Return (x, y) of the center of cell containing provided text 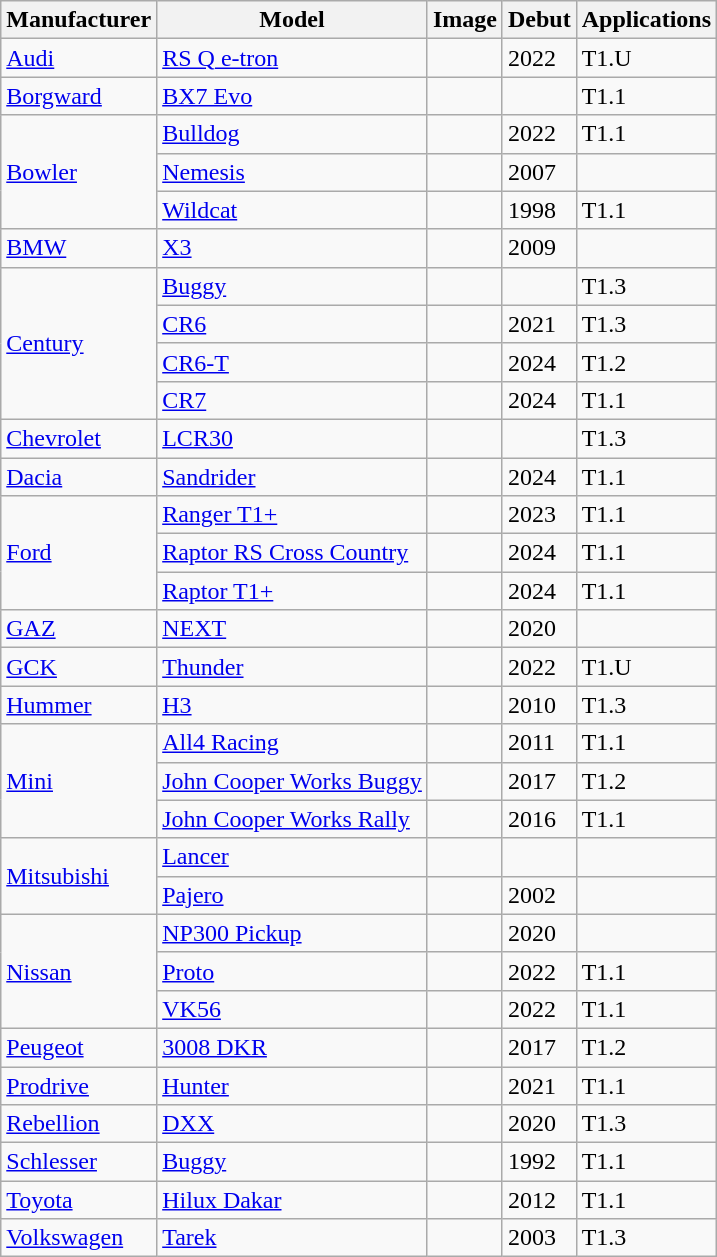
Ford (79, 553)
2016 (539, 819)
Borgward (79, 96)
Applications (646, 20)
VK56 (292, 1009)
3008 DKR (292, 1047)
NEXT (292, 629)
Hummer (79, 705)
NP300 Pickup (292, 933)
CR6 (292, 324)
Prodrive (79, 1085)
Model (292, 20)
Pajero (292, 895)
2003 (539, 1238)
Toyota (79, 1200)
CR7 (292, 400)
Rebellion (79, 1124)
2023 (539, 515)
Chevrolet (79, 438)
2010 (539, 705)
Manufacturer (79, 20)
All4 Racing (292, 743)
Debut (539, 20)
2002 (539, 895)
Raptor T1+ (292, 591)
Sandrider (292, 477)
Mitsubishi (79, 876)
Audi (79, 58)
Thunder (292, 667)
John Cooper Works Rally (292, 819)
Nissan (79, 971)
RS Q e-tron (292, 58)
2011 (539, 743)
CR6-T (292, 362)
Tarek (292, 1238)
Peugeot (79, 1047)
2012 (539, 1200)
Bulldog (292, 134)
John Cooper Works Buggy (292, 781)
2009 (539, 248)
X3 (292, 248)
Volkswagen (79, 1238)
GCK (79, 667)
Wildcat (292, 210)
GAZ (79, 629)
BMW (79, 248)
Image (464, 20)
DXX (292, 1124)
Dacia (79, 477)
Bowler (79, 172)
Century (79, 343)
H3 (292, 705)
1992 (539, 1162)
Ranger T1+ (292, 515)
BX7 Evo (292, 96)
Schlesser (79, 1162)
Proto (292, 971)
Lancer (292, 857)
Raptor RS Cross Country (292, 553)
Nemesis (292, 172)
Hunter (292, 1085)
2007 (539, 172)
LCR30 (292, 438)
1998 (539, 210)
Hilux Dakar (292, 1200)
Mini (79, 781)
